For the text-containing cell, return its midpoint in (X, Y) coordinate format. 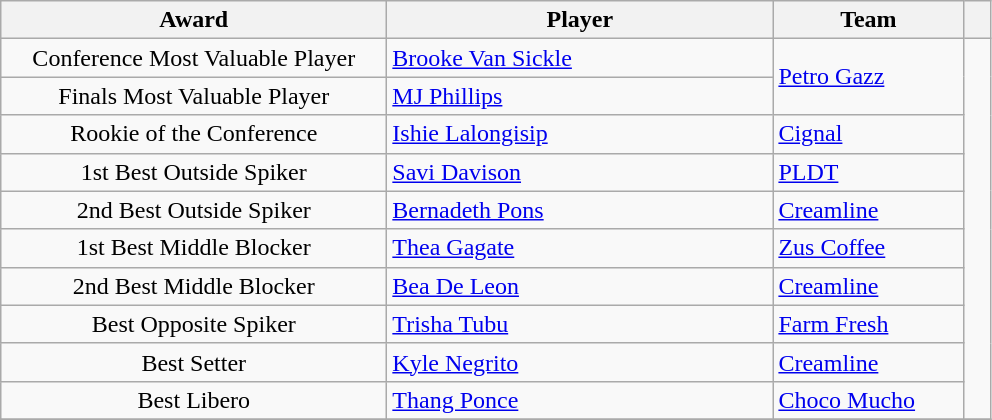
Thea Gagate (580, 248)
MJ Phillips (580, 96)
Thang Ponce (580, 400)
Savi Davison (580, 172)
Choco Mucho (868, 400)
Rookie of the Conference (194, 134)
Best Setter (194, 362)
Bernadeth Pons (580, 210)
Conference Most Valuable Player (194, 58)
Farm Fresh (868, 324)
Best Opposite Spiker (194, 324)
Finals Most Valuable Player (194, 96)
Petro Gazz (868, 77)
Award (194, 20)
Best Libero (194, 400)
Brooke Van Sickle (580, 58)
Cignal (868, 134)
Ishie Lalongisip (580, 134)
Trisha Tubu (580, 324)
Team (868, 20)
Player (580, 20)
2nd Best Outside Spiker (194, 210)
Kyle Negrito (580, 362)
Zus Coffee (868, 248)
2nd Best Middle Blocker (194, 286)
1st Best Outside Spiker (194, 172)
1st Best Middle Blocker (194, 248)
PLDT (868, 172)
Bea De Leon (580, 286)
